Capture the cell that displays the provided text and extract its (X, Y) central coordinate. 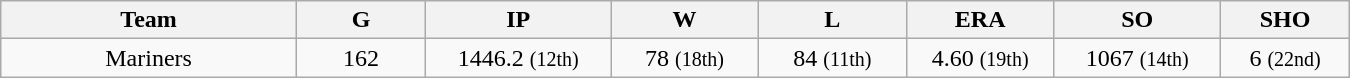
162 (360, 58)
Mariners (149, 58)
Team (149, 20)
L (832, 20)
78 (18th) (685, 58)
SHO (1284, 20)
W (685, 20)
6 (22nd) (1284, 58)
1446.2 (12th) (518, 58)
4.60 (19th) (980, 58)
ERA (980, 20)
IP (518, 20)
84 (11th) (832, 58)
G (360, 20)
SO (1137, 20)
1067 (14th) (1137, 58)
